Identify which cell holds the provided text, then report its (x, y) central coordinate. 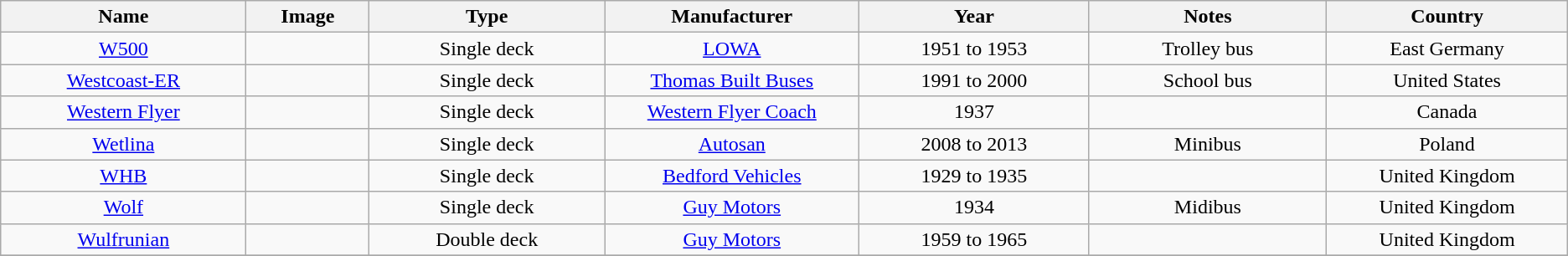
Name (124, 17)
Autosan (732, 144)
Double deck (487, 239)
Year (974, 17)
Wolf (124, 207)
Minibus (1208, 144)
1959 to 1965 (974, 239)
East Germany (1447, 49)
Wulfrunian (124, 239)
2008 to 2013 (974, 144)
Trolley bus (1208, 49)
Canada (1447, 112)
1934 (974, 207)
Manufacturer (732, 17)
Midibus (1208, 207)
1951 to 1953 (974, 49)
School bus (1208, 80)
WHB (124, 176)
1929 to 1935 (974, 176)
Wetlina (124, 144)
Notes (1208, 17)
Type (487, 17)
Bedford Vehicles (732, 176)
United States (1447, 80)
Poland (1447, 144)
LOWA (732, 49)
1937 (974, 112)
Westcoast-ER (124, 80)
Country (1447, 17)
Thomas Built Buses (732, 80)
Western Flyer Coach (732, 112)
Image (308, 17)
1991 to 2000 (974, 80)
W500 (124, 49)
Western Flyer (124, 112)
